For the text-containing cell, return its midpoint in [X, Y] coordinate format. 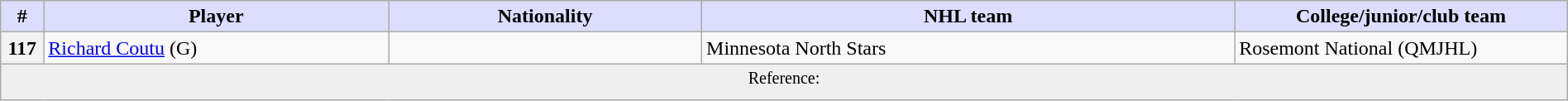
Rosemont National (QMJHL) [1401, 48]
College/junior/club team [1401, 17]
Minnesota North Stars [968, 48]
Player [217, 17]
Reference: [784, 83]
NHL team [968, 17]
Nationality [546, 17]
# [22, 17]
117 [22, 48]
Richard Coutu (G) [217, 48]
